Capture the cell that displays the provided text and extract its [x, y] central coordinate. 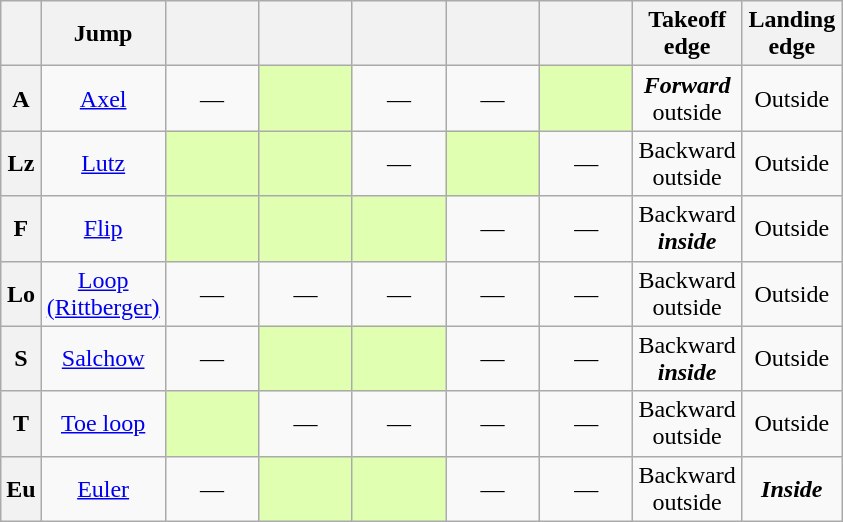
Euler [103, 488]
Lutz [103, 164]
A [21, 98]
Lo [21, 294]
Forward outside [687, 98]
Salchow [103, 358]
Flip [103, 228]
F [21, 228]
Inside [792, 488]
Landing edge [792, 34]
Jump [103, 34]
Axel [103, 98]
S [21, 358]
Eu [21, 488]
T [21, 424]
Lz [21, 164]
Toe loop [103, 424]
Takeoff edge [687, 34]
Loop (Rittberger) [103, 294]
